For the text-containing cell, return its midpoint in (X, Y) coordinate format. 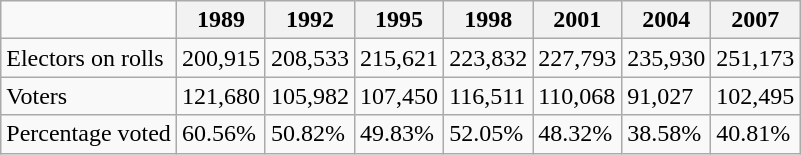
102,495 (756, 96)
52.05% (488, 134)
60.56% (220, 134)
1992 (310, 20)
121,680 (220, 96)
1998 (488, 20)
116,511 (488, 96)
49.83% (400, 134)
2001 (578, 20)
110,068 (578, 96)
2007 (756, 20)
1989 (220, 20)
40.81% (756, 134)
251,173 (756, 58)
227,793 (578, 58)
38.58% (666, 134)
215,621 (400, 58)
223,832 (488, 58)
2004 (666, 20)
Percentage voted (89, 134)
Electors on rolls (89, 58)
200,915 (220, 58)
91,027 (666, 96)
107,450 (400, 96)
Voters (89, 96)
208,533 (310, 58)
235,930 (666, 58)
1995 (400, 20)
48.32% (578, 134)
50.82% (310, 134)
105,982 (310, 96)
